Locate the cell with the specified text and output its [X, Y] center coordinate. 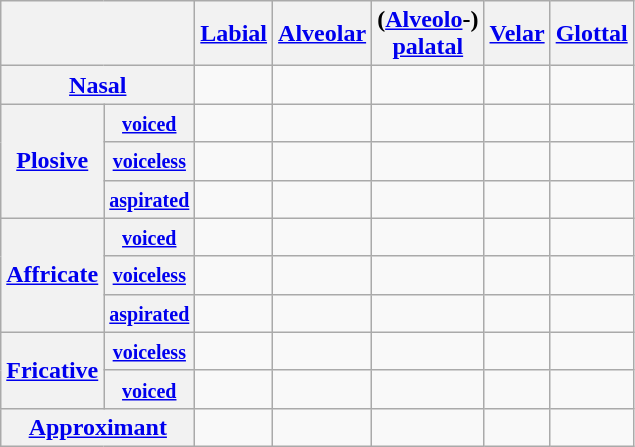
(Alveolo-)palatal [428, 34]
Velar [517, 34]
Affricate [52, 275]
Labial [234, 34]
Fricative [52, 370]
Nasal [98, 85]
Plosive [52, 161]
Approximant [98, 427]
Alveolar [322, 34]
Glottal [592, 34]
